Detect which cell encompasses the target text, then output its [X, Y] center coordinate. 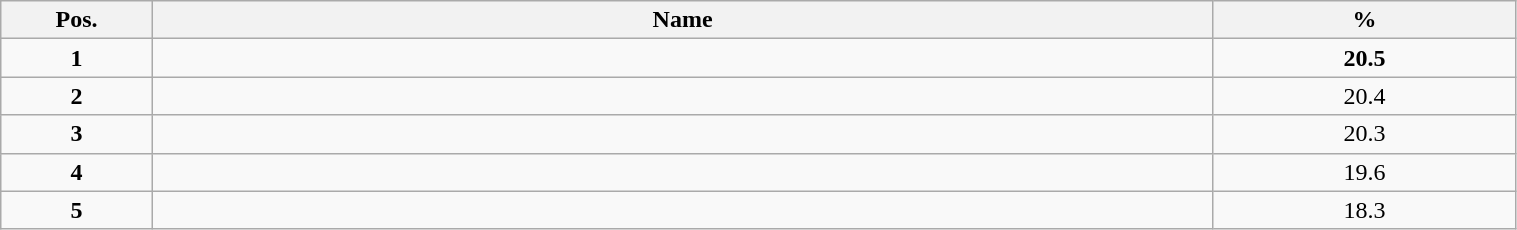
2 [77, 96]
5 [77, 210]
19.6 [1364, 172]
20.4 [1364, 96]
18.3 [1364, 210]
1 [77, 58]
20.3 [1364, 134]
20.5 [1364, 58]
Name [682, 20]
% [1364, 20]
3 [77, 134]
Pos. [77, 20]
4 [77, 172]
